Find where the given text appears and provide that cell's center as [X, Y] coordinate. 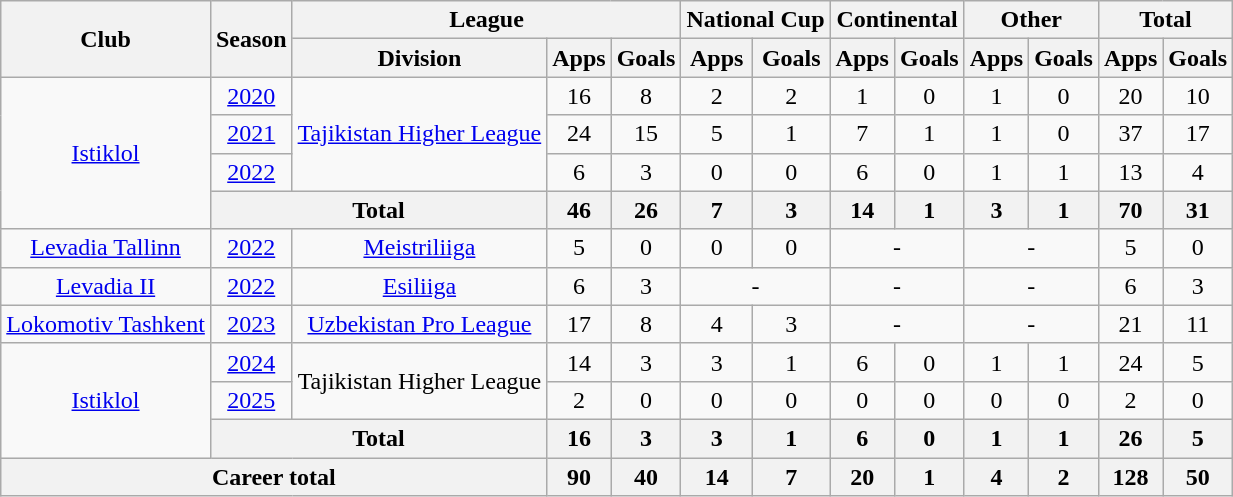
Division [420, 58]
37 [1130, 134]
Continental [897, 20]
Meistriliiga [420, 248]
46 [579, 210]
31 [1198, 210]
2020 [251, 96]
50 [1198, 477]
128 [1130, 477]
Uzbekistan Pro League [420, 324]
2021 [251, 134]
Lokomotiv Tashkent [106, 324]
Levadia Tallinn [106, 248]
Season [251, 39]
Esiliiga [420, 286]
13 [1130, 172]
70 [1130, 210]
2024 [251, 362]
National Cup [756, 20]
90 [579, 477]
11 [1198, 324]
40 [646, 477]
15 [646, 134]
21 [1130, 324]
League [486, 20]
Other [1031, 20]
Levadia II [106, 286]
Club [106, 39]
2023 [251, 324]
10 [1198, 96]
Career total [274, 477]
2025 [251, 400]
